Output the (x, y) coordinate of the center of the cell containing the given text.  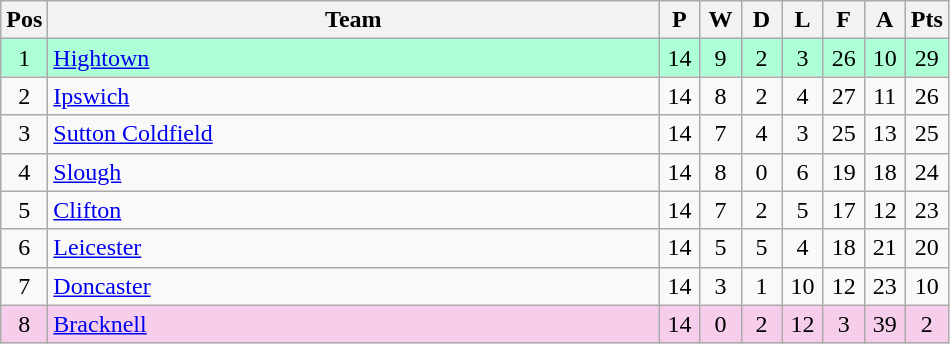
29 (926, 58)
39 (884, 324)
Bracknell (354, 324)
Doncaster (354, 286)
19 (844, 172)
17 (844, 210)
9 (720, 58)
Team (354, 20)
Pos (24, 20)
27 (844, 96)
20 (926, 248)
Hightown (354, 58)
21 (884, 248)
13 (884, 134)
11 (884, 96)
Leicester (354, 248)
24 (926, 172)
Pts (926, 20)
L (802, 20)
F (844, 20)
Ipswich (354, 96)
W (720, 20)
P (680, 20)
Clifton (354, 210)
Slough (354, 172)
A (884, 20)
Sutton Coldfield (354, 134)
D (762, 20)
